Return the [x, y] coordinate for the center point of the cell that contains the specified text.  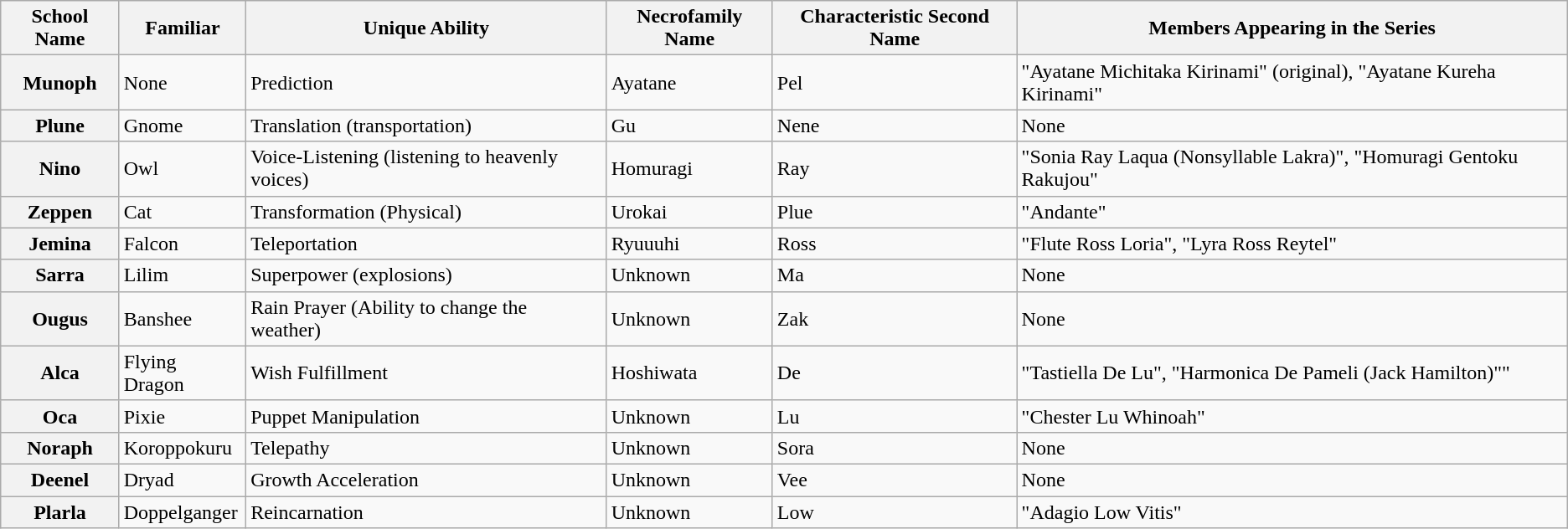
Voice-Listening (listening to heavenly voices) [427, 169]
Translation (transportation) [427, 126]
Transformation (Physical) [427, 212]
Wish Fulfillment [427, 373]
Doppelganger [183, 511]
"Andante" [1292, 212]
School Name [60, 28]
Noraph [60, 448]
Munoph [60, 82]
Teleportation [427, 244]
Hoshiwata [689, 373]
Oca [60, 416]
Lilim [183, 275]
Falcon [183, 244]
"Tastiella De Lu", "Harmonica De Pameli (Jack Hamilton)"" [1292, 373]
Characteristic Second Name [895, 28]
Ayatane [689, 82]
Zak [895, 318]
Plune [60, 126]
Puppet Manipulation [427, 416]
De [895, 373]
Dryad [183, 480]
Low [895, 511]
Flying Dragon [183, 373]
Homuragi [689, 169]
Deenel [60, 480]
Plue [895, 212]
Sora [895, 448]
Gnome [183, 126]
Unique Ability [427, 28]
Members Appearing in the Series [1292, 28]
Koroppokuru [183, 448]
"Adagio Low Vitis" [1292, 511]
Ray [895, 169]
Vee [895, 480]
Familiar [183, 28]
Nino [60, 169]
Telepathy [427, 448]
Pixie [183, 416]
Superpower (explosions) [427, 275]
Ma [895, 275]
Rain Prayer (Ability to change the weather) [427, 318]
"Sonia Ray Laqua (Nonsyllable Lakra)", "Homuragi Gentoku Rakujou" [1292, 169]
Prediction [427, 82]
Necrofamily Name [689, 28]
Nene [895, 126]
Urokai [689, 212]
Jemina [60, 244]
Alca [60, 373]
Growth Acceleration [427, 480]
Ougus [60, 318]
Pel [895, 82]
Gu [689, 126]
Zeppen [60, 212]
Owl [183, 169]
Lu [895, 416]
Ryuuuhi [689, 244]
Reincarnation [427, 511]
"Chester Lu Whinoah" [1292, 416]
Plarla [60, 511]
Banshee [183, 318]
"Flute Ross Loria", "Lyra Ross Reytel" [1292, 244]
"Ayatane Michitaka Kirinami" (original), "Ayatane Kureha Kirinami" [1292, 82]
Ross [895, 244]
Cat [183, 212]
Sarra [60, 275]
